For the text-containing cell, return its midpoint in (X, Y) coordinate format. 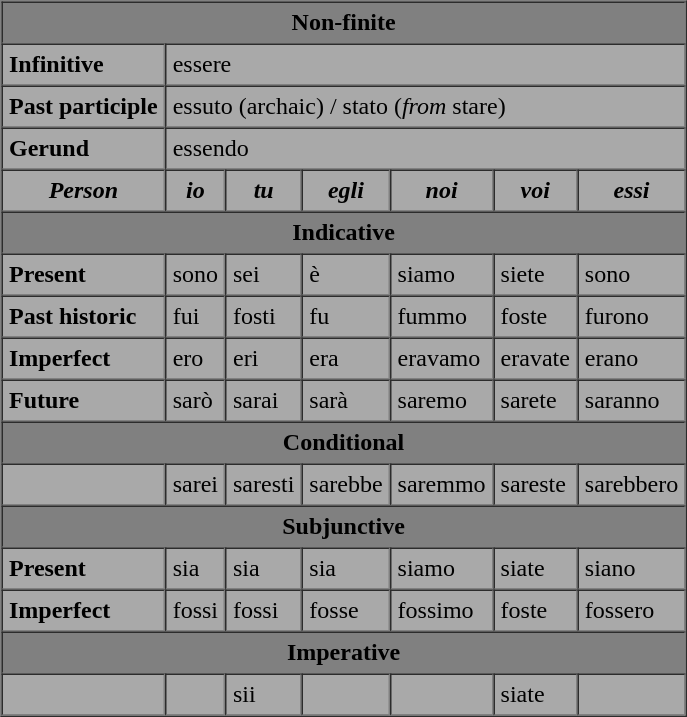
egli (346, 191)
erano (631, 359)
sarai (263, 401)
Gerund (84, 149)
sarei (195, 485)
essi (631, 191)
Subjunctive (344, 527)
fu (346, 317)
era (346, 359)
fummo (442, 317)
Past participle (84, 107)
sarò (195, 401)
fui (195, 317)
noi (442, 191)
siete (535, 275)
sareste (535, 485)
ero (195, 359)
Past historic (84, 317)
eri (263, 359)
essuto (archaic) / stato (from stare) (425, 107)
essere (425, 65)
Conditional (344, 443)
Indicative (344, 233)
Person (84, 191)
saremo (442, 401)
Infinitive (84, 65)
eravate (535, 359)
sarebbe (346, 485)
sei (263, 275)
voi (535, 191)
tu (263, 191)
Future (84, 401)
eravamo (442, 359)
fossimo (442, 611)
Non-finite (344, 23)
sarete (535, 401)
fosse (346, 611)
fossero (631, 611)
sii (263, 695)
sarà (346, 401)
Imperative (344, 653)
essendo (425, 149)
io (195, 191)
è (346, 275)
saresti (263, 485)
furono (631, 317)
sarebbero (631, 485)
siano (631, 569)
fosti (263, 317)
saremmo (442, 485)
saranno (631, 401)
